Pinpoint the cell where the given text exists, returning its (X, Y) midpoint coordinate. 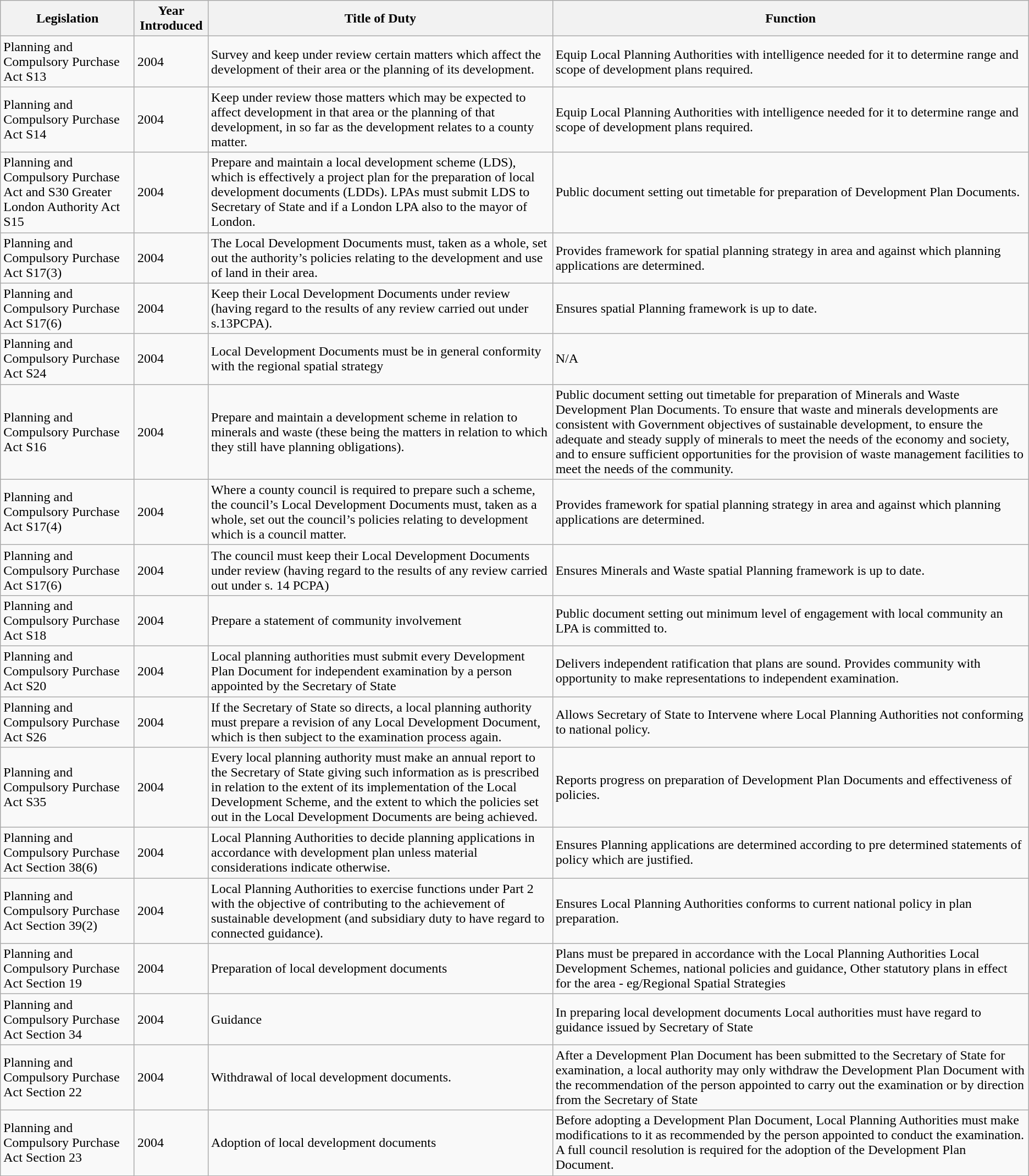
In preparing local development documents Local authorities must have regard to guidance issued by Secretary of State (790, 1019)
Reports progress on preparation of Development Plan Documents and effectiveness of policies. (790, 787)
Planning and Compulsory Purchase Act S24 (68, 359)
Ensures Local Planning Authorities conforms to current national policy in plan preparation. (790, 911)
Guidance (380, 1019)
Ensures Minerals and Waste spatial Planning framework is up to date. (790, 570)
Planning and Compulsory Purchase Act S20 (68, 671)
Withdrawal of local development documents. (380, 1077)
Delivers independent ratification that plans are sound. Provides community with opportunity to make representations to independent examination. (790, 671)
Local Development Documents must be in general conformity with the regional spatial strategy (380, 359)
Planning and Compulsory Purchase Act S13 (68, 62)
Planning and Compulsory Purchase Act S26 (68, 722)
Planning and Compulsory Purchase Act S17(3) (68, 258)
Planning and Compulsory Purchase Act Section 22 (68, 1077)
Ensures Planning applications are determined according to pre determined statements of policy which are justified. (790, 853)
Survey and keep under review certain matters which affect the development of their area or the planning of its development. (380, 62)
Legislation (68, 19)
Preparation of local development documents (380, 969)
Function (790, 19)
Adoption of local development documents (380, 1143)
Planning and Compulsory Purchase Act S17(4) (68, 512)
Planning and Compulsory Purchase Act Section 39(2) (68, 911)
Public document setting out timetable for preparation of Development Plan Documents. (790, 192)
Planning and Compulsory Purchase Act S14 (68, 120)
Allows Secretary of State to Intervene where Local Planning Authorities not conforming to national policy. (790, 722)
Planning and Compulsory Purchase Act Section 38(6) (68, 853)
Planning and Compulsory Purchase Act S18 (68, 620)
Planning and Compulsory Purchase Act Section 23 (68, 1143)
Local Planning Authorities to decide planning applications in accordance with development plan unless material considerations indicate otherwise. (380, 853)
Local planning authorities must submit every Development Plan Document for independent examination by a person appointed by the Secretary of State (380, 671)
The council must keep their Local Development Documents under review (having regard to the results of any review carried out under s. 14 PCPA) (380, 570)
Planning and Compulsory Purchase Act Section 19 (68, 969)
Title of Duty (380, 19)
Planning and Compulsory Purchase Act S16 (68, 432)
The Local Development Documents must, taken as a whole, set out the authority’s policies relating to the development and use of land in their area. (380, 258)
Ensures spatial Planning framework is up to date. (790, 308)
Planning and Compulsory Purchase Act Section 34 (68, 1019)
N/A (790, 359)
Public document setting out minimum level of engagement with local community an LPA is committed to. (790, 620)
Year Introduced (171, 19)
Planning and Compulsory Purchase Act and S30 Greater London Authority Act S15 (68, 192)
Keep their Local Development Documents under review (having regard to the results of any review carried out under s.13PCPA). (380, 308)
Prepare a statement of community involvement (380, 620)
Planning and Compulsory Purchase Act S35 (68, 787)
